Extract the (x, y) coordinate from the center of the cell holding the provided text.  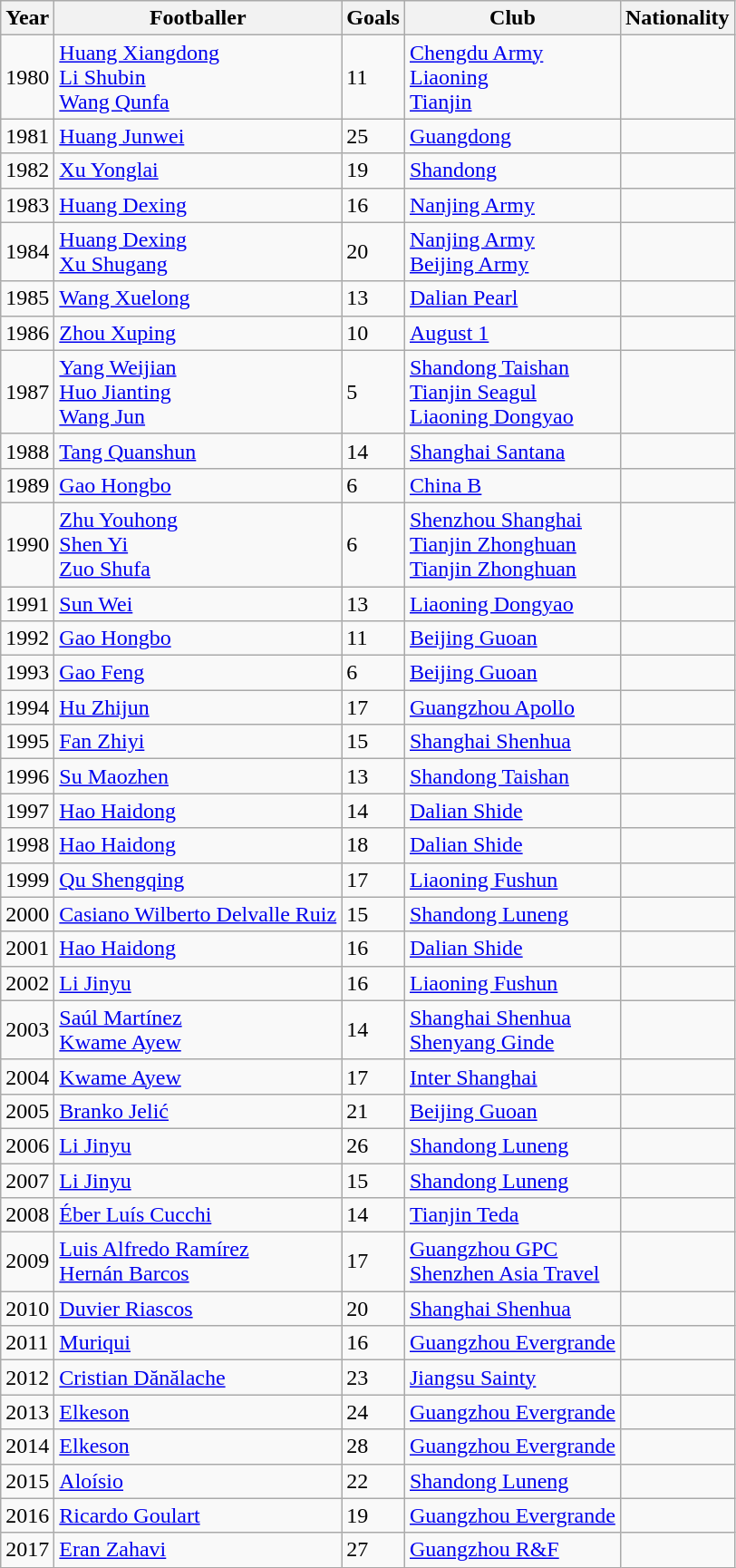
Huang Junwei (198, 136)
Guangzhou R&F (512, 1550)
2016 (27, 1515)
2010 (27, 1309)
Club (512, 18)
Dalian Pearl (512, 298)
23 (373, 1378)
Gao Feng (198, 673)
August 1 (512, 333)
Shandong TaishanTianjin SeagulLiaoning Dongyao (512, 392)
25 (373, 136)
Yang WeijianHuo JiantingWang Jun (198, 392)
2017 (27, 1550)
2015 (27, 1481)
22 (373, 1481)
Duvier Riascos (198, 1309)
Saúl MartínezKwame Ayew (198, 1030)
Guangdong (512, 136)
Huang XiangdongLi ShubinWang Qunfa (198, 77)
Huang DexingXu Shugang (198, 252)
1991 (27, 603)
1980 (27, 77)
1981 (27, 136)
24 (373, 1412)
2014 (27, 1446)
Jiangsu Sainty (512, 1378)
1987 (27, 392)
1986 (27, 333)
Goals (373, 18)
Year (27, 18)
2009 (27, 1262)
Shandong (512, 170)
Fan Zhiyi (198, 742)
2001 (27, 949)
1983 (27, 205)
Footballer (198, 18)
1985 (27, 298)
1999 (27, 880)
Aloísio (198, 1481)
18 (373, 845)
Nanjing Army (512, 205)
Shanghai Santana (512, 451)
Tianjin Teda (512, 1215)
China B (512, 485)
27 (373, 1550)
1994 (27, 707)
Liaoning Dongyao (512, 603)
1998 (27, 845)
Eran Zahavi (198, 1550)
Wang Xuelong (198, 298)
Luis Alfredo RamírezHernán Barcos (198, 1262)
1992 (27, 638)
28 (373, 1446)
Guangzhou GPCShenzhen Asia Travel (512, 1262)
1997 (27, 811)
Hu Zhijun (198, 707)
2011 (27, 1343)
1990 (27, 544)
Zhou Xuping (198, 333)
Huang Dexing (198, 205)
Sun Wei (198, 603)
Guangzhou Apollo (512, 707)
2007 (27, 1180)
Su Maozhen (198, 776)
Inter Shanghai (512, 1076)
Xu Yonglai (198, 170)
Nationality (677, 18)
Casiano Wilberto Delvalle Ruiz (198, 914)
2003 (27, 1030)
Muriqui (198, 1343)
1993 (27, 673)
5 (373, 392)
1982 (27, 170)
1996 (27, 776)
Shenzhou ShanghaiTianjin ZhonghuanTianjin Zhonghuan (512, 544)
2000 (27, 914)
2013 (27, 1412)
26 (373, 1145)
Branko Jelić (198, 1111)
21 (373, 1111)
Tang Quanshun (198, 451)
1989 (27, 485)
Chengdu ArmyLiaoningTianjin (512, 77)
Zhu YouhongShen YiZuo Shufa (198, 544)
Nanjing ArmyBeijing Army (512, 252)
10 (373, 333)
Kwame Ayew (198, 1076)
2006 (27, 1145)
2004 (27, 1076)
2012 (27, 1378)
Shanghai ShenhuaShenyang Ginde (512, 1030)
2008 (27, 1215)
2005 (27, 1111)
Qu Shengqing (198, 880)
1988 (27, 451)
1984 (27, 252)
Shandong Taishan (512, 776)
Éber Luís Cucchi (198, 1215)
Ricardo Goulart (198, 1515)
2002 (27, 983)
1995 (27, 742)
Cristian Dănălache (198, 1378)
